Return the (X, Y) coordinate for the center point of the cell that contains the specified text.  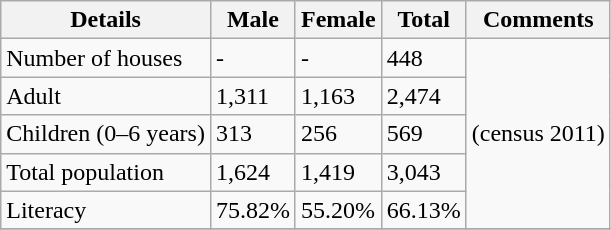
(census 2011) (538, 134)
1,419 (338, 172)
Adult (106, 96)
3,043 (424, 172)
Total (424, 20)
Children (0–6 years) (106, 134)
Number of houses (106, 58)
313 (252, 134)
448 (424, 58)
Total population (106, 172)
Literacy (106, 210)
569 (424, 134)
1,624 (252, 172)
2,474 (424, 96)
Female (338, 20)
Male (252, 20)
1,163 (338, 96)
256 (338, 134)
55.20% (338, 210)
1,311 (252, 96)
Comments (538, 20)
66.13% (424, 210)
Details (106, 20)
75.82% (252, 210)
